Extract the (X, Y) coordinate from the center of the cell holding the provided text.  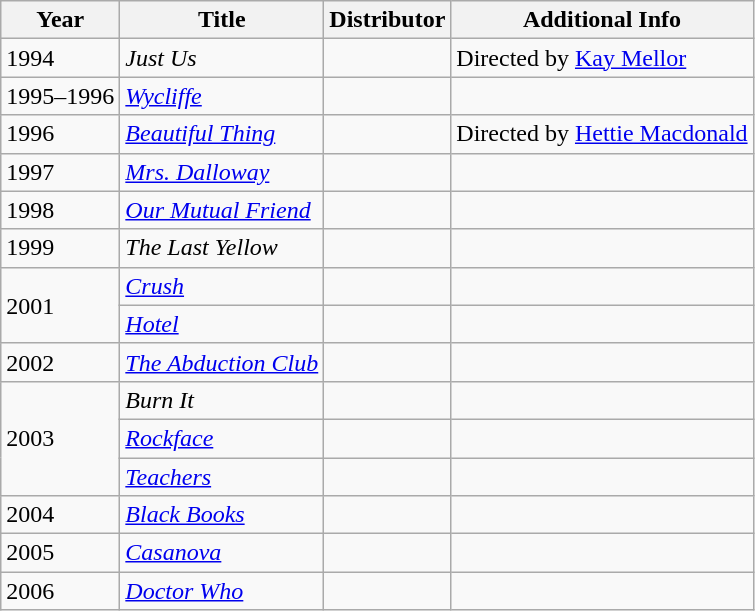
Beautiful Thing (222, 134)
1995–1996 (60, 96)
2003 (60, 438)
Black Books (222, 515)
2001 (60, 305)
1996 (60, 134)
Casanova (222, 553)
Distributor (388, 20)
1999 (60, 248)
1994 (60, 58)
2004 (60, 515)
1997 (60, 172)
Just Us (222, 58)
Crush (222, 286)
Doctor Who (222, 591)
Year (60, 20)
Wycliffe (222, 96)
2005 (60, 553)
The Last Yellow (222, 248)
2006 (60, 591)
Rockface (222, 438)
Title (222, 20)
The Abduction Club (222, 362)
Burn It (222, 400)
Additional Info (602, 20)
Directed by Hettie Macdonald (602, 134)
Directed by Kay Mellor (602, 58)
Teachers (222, 477)
1998 (60, 210)
2002 (60, 362)
Our Mutual Friend (222, 210)
Mrs. Dalloway (222, 172)
Hotel (222, 324)
